For the text-containing cell, return its midpoint in (X, Y) coordinate format. 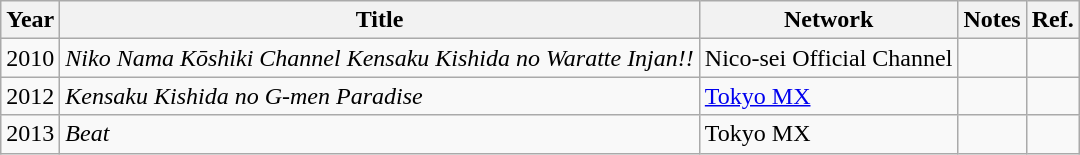
2013 (30, 134)
Beat (380, 134)
Ref. (1052, 20)
Notes (992, 20)
2012 (30, 96)
Network (828, 20)
Niko Nama Kōshiki Channel Kensaku Kishida no Waratte Injan!! (380, 58)
Title (380, 20)
Year (30, 20)
Nico-sei Official Channel (828, 58)
Kensaku Kishida no G-men Paradise (380, 96)
2010 (30, 58)
